Return the [x, y] coordinate for the center point of the cell that contains the specified text.  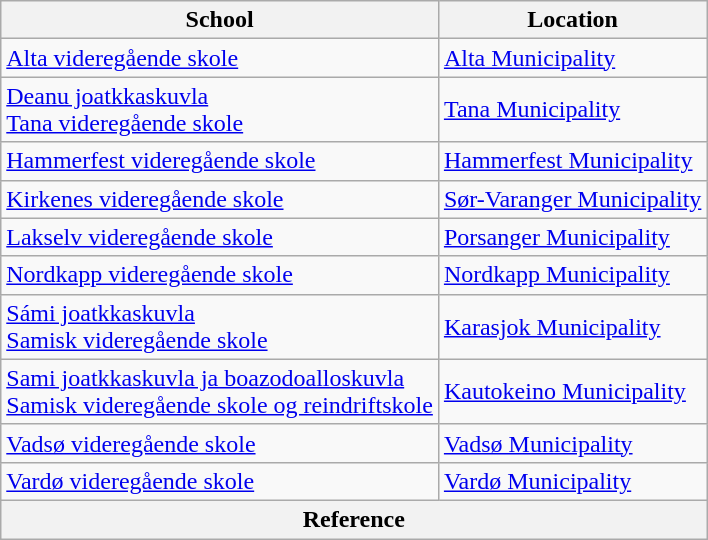
Vadsø videregående skole [220, 443]
Nordkapp Municipality [572, 275]
Sør-Varanger Municipality [572, 199]
Vardø videregående skole [220, 481]
Alta videregående skole [220, 58]
Vardø Municipality [572, 481]
Lakselv videregående skole [220, 237]
Nordkapp videregående skole [220, 275]
Kirkenes videregående skole [220, 199]
Reference [354, 519]
Tana Municipality [572, 110]
Location [572, 20]
Hammerfest videregående skole [220, 161]
Hammerfest Municipality [572, 161]
Karasjok Municipality [572, 326]
Alta Municipality [572, 58]
Kautokeino Municipality [572, 392]
Porsanger Municipality [572, 237]
School [220, 20]
Sámi joatkkaskuvlaSamisk videregående skole [220, 326]
Sami joatkkaskuvla ja boazodoalloskuvlaSamisk videregående skole og reindriftskole [220, 392]
Vadsø Municipality [572, 443]
Deanu joatkkaskuvlaTana videregående skole [220, 110]
